Pinpoint the cell where the given text exists, returning its (x, y) midpoint coordinate. 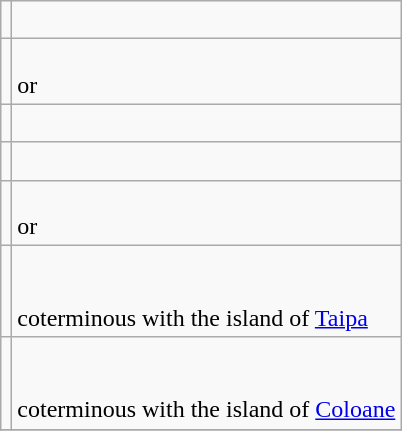
coterminous with the island of Coloane (206, 383)
coterminous with the island of Taipa (206, 291)
